Return [X, Y] of the center of cell containing provided text 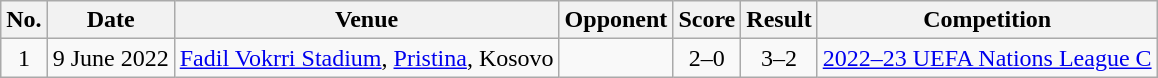
Fadil Vokrri Stadium, Pristina, Kosovo [366, 58]
2–0 [707, 58]
Result [779, 20]
3–2 [779, 58]
Venue [366, 20]
1 [24, 58]
Opponent [616, 20]
2022–23 UEFA Nations League C [987, 58]
No. [24, 20]
Competition [987, 20]
9 June 2022 [110, 58]
Score [707, 20]
Date [110, 20]
